For the text-containing cell, return its midpoint in [x, y] coordinate format. 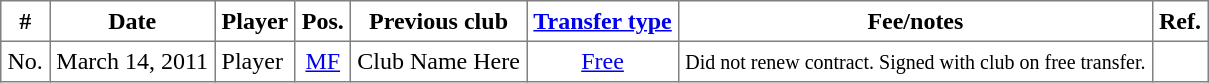
Transfer type [603, 21]
Did not renew contract. Signed with club on free transfer. [916, 61]
No. [26, 61]
MF [323, 61]
Fee/notes [916, 21]
Free [603, 61]
Previous club [438, 21]
Pos. [323, 21]
Date [132, 21]
# [26, 21]
Ref. [1180, 21]
March 14, 2011 [132, 61]
Club Name Here [438, 61]
